Find where the given text appears and provide that cell's center as (X, Y) coordinate. 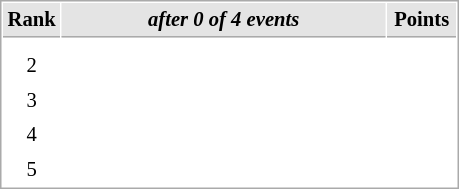
after 0 of 4 events (224, 20)
Rank (32, 20)
2 (32, 66)
5 (32, 170)
4 (32, 134)
Points (422, 20)
3 (32, 100)
